Scan for the cell matching the given text and deliver its [x, y] coordinate at center. 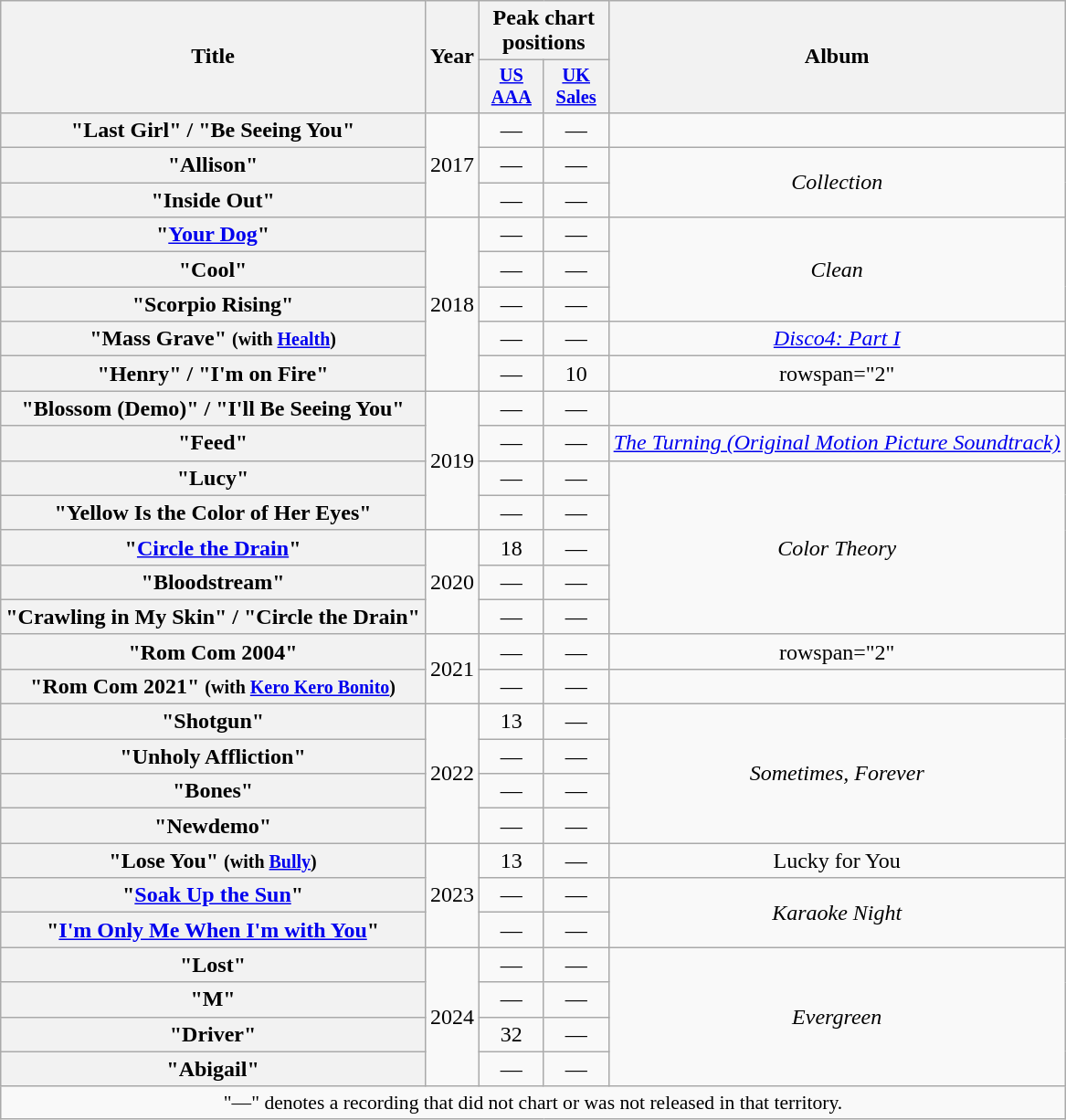
"Last Girl" / "Be Seeing You" [214, 130]
"Newdemo" [214, 826]
"Lose You" (with Bully) [214, 861]
"Lucy" [214, 478]
Clean [837, 269]
"Allison" [214, 165]
"Inside Out" [214, 200]
"Unholy Affliction" [214, 756]
2023 [451, 895]
"Scorpio Rising" [214, 304]
"Feed" [214, 443]
2022 [451, 774]
2020 [451, 582]
"Shotgun" [214, 722]
"Abigail" [214, 1069]
Evergreen [837, 1017]
Karaoke Night [837, 913]
"Your Dog" [214, 235]
"M" [214, 999]
2024 [451, 1017]
"Mass Grave" (with Health) [214, 339]
2017 [451, 164]
Disco4: Part I [837, 339]
"Cool" [214, 269]
32 [512, 1034]
2019 [451, 460]
"Soak Up the Sun" [214, 895]
Title [214, 57]
"Yellow Is the Color of Her Eyes" [214, 512]
Color Theory [837, 547]
Lucky for You [837, 861]
2018 [451, 304]
"Rom Com 2004" [214, 651]
The Turning (Original Motion Picture Soundtrack) [837, 443]
Sometimes, Forever [837, 774]
"Bloodstream" [214, 582]
"Rom Com 2021" (with Kero Kero Bonito) [214, 686]
"Circle the Drain" [214, 547]
2021 [451, 669]
"I'm Only Me When I'm with You" [214, 930]
UKSales [575, 87]
"—" denotes a recording that did not chart or was not released in that territory. [533, 1103]
Peak chart positions [544, 31]
Collection [837, 183]
USAAA [512, 87]
"Crawling in My Skin" / "Circle the Drain" [214, 617]
"Lost" [214, 965]
"Driver" [214, 1034]
"Bones" [214, 791]
"Blossom (Demo)" / "I'll Be Seeing You" [214, 408]
Year [451, 57]
Album [837, 57]
10 [575, 374]
"Henry" / "I'm on Fire" [214, 374]
18 [512, 547]
